Detect which cell encompasses the target text, then output its (x, y) center coordinate. 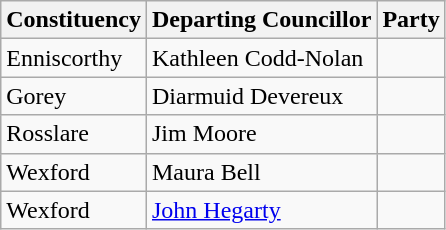
Kathleen Codd-Nolan (261, 58)
Rosslare (74, 134)
Party (411, 20)
Departing Councillor (261, 20)
Enniscorthy (74, 58)
Diarmuid Devereux (261, 96)
Constituency (74, 20)
John Hegarty (261, 210)
Maura Bell (261, 172)
Jim Moore (261, 134)
Gorey (74, 96)
